Identify which cell holds the provided text, then report its [X, Y] central coordinate. 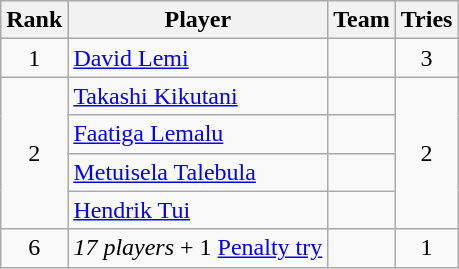
17 players + 1 Penalty try [198, 248]
Tries [426, 20]
Team [362, 20]
Metuisela Talebula [198, 172]
Rank [34, 20]
3 [426, 58]
Player [198, 20]
David Lemi [198, 58]
Faatiga Lemalu [198, 134]
6 [34, 248]
Hendrik Tui [198, 210]
Takashi Kikutani [198, 96]
